Locate the cell with the specified text and output its (x, y) center coordinate. 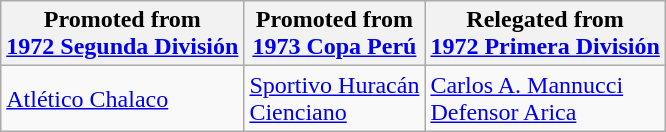
Sportivo Huracán Cienciano (334, 98)
Promoted from1972 Segunda División (122, 34)
Carlos A. Mannucci Defensor Arica (545, 98)
Relegated from1972 Primera División (545, 34)
Atlético Chalaco (122, 98)
Promoted from1973 Copa Perú (334, 34)
